Pinpoint the cell where the given text exists, returning its (X, Y) midpoint coordinate. 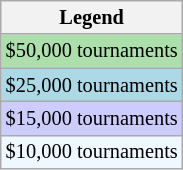
$25,000 tournaments (92, 85)
$15,000 tournaments (92, 118)
$10,000 tournaments (92, 152)
$50,000 tournaments (92, 51)
Legend (92, 17)
